Determine the (X, Y) coordinate at the center of the cell enclosing the given text.  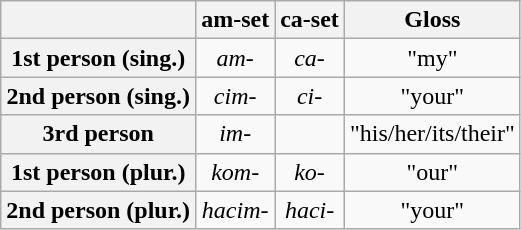
ca- (310, 58)
am-set (236, 20)
"our" (432, 172)
ci- (310, 96)
2nd person (plur.) (98, 210)
ko- (310, 172)
am- (236, 58)
cim- (236, 96)
hacim- (236, 210)
2nd person (sing.) (98, 96)
Gloss (432, 20)
kom- (236, 172)
"my" (432, 58)
im- (236, 134)
ca-set (310, 20)
haci- (310, 210)
3rd person (98, 134)
1st person (sing.) (98, 58)
1st person (plur.) (98, 172)
"his/her/its/their" (432, 134)
